Scan for the cell matching the given text and deliver its [X, Y] coordinate at center. 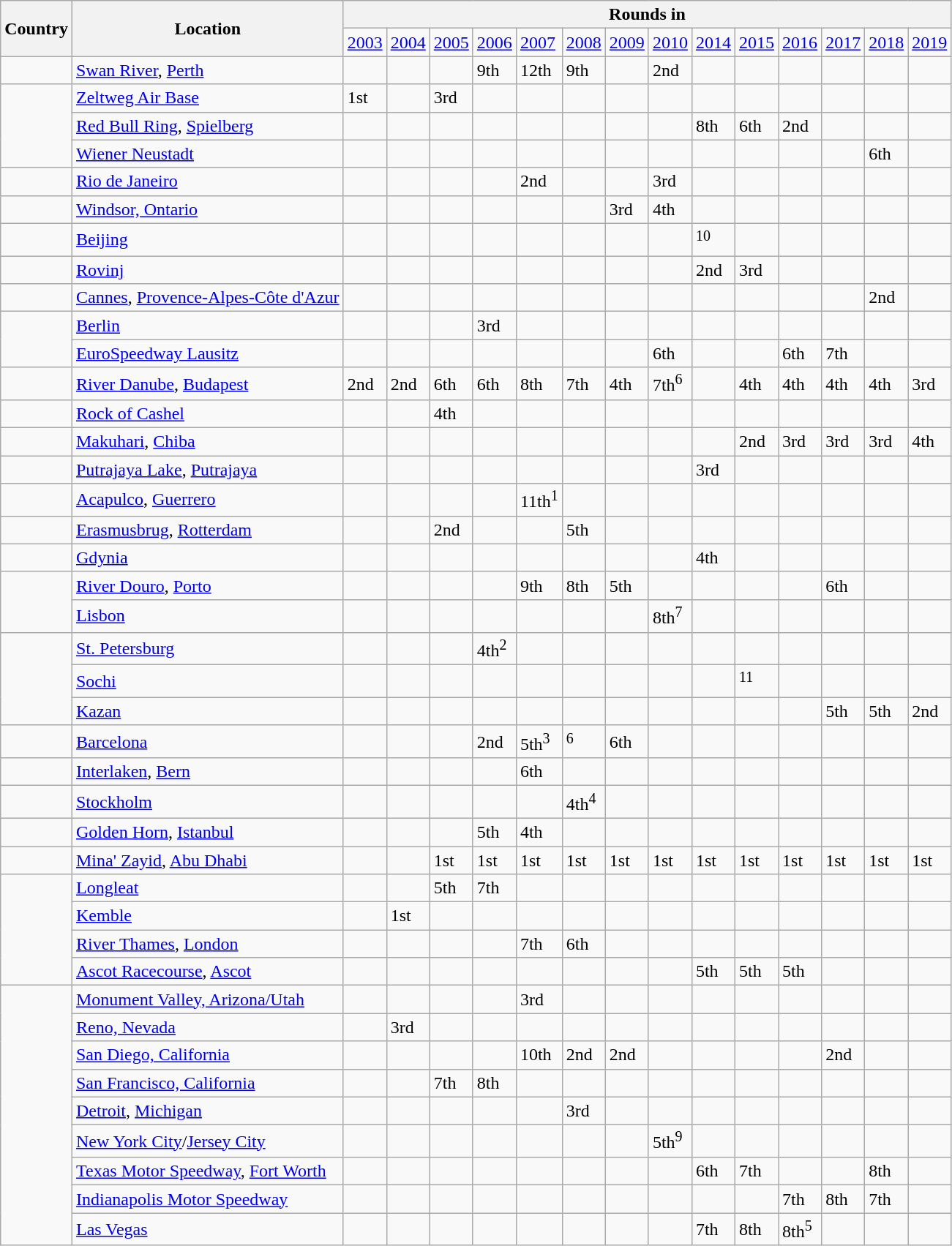
Berlin [208, 326]
Indianapolis Motor Speedway [208, 1199]
River Douro, Porto [208, 585]
2008 [584, 42]
San Francisco, California [208, 1083]
10 [713, 240]
2018 [887, 42]
11th1 [539, 500]
2014 [713, 42]
2009 [626, 42]
Kazan [208, 711]
EuroSpeedway Lausitz [208, 353]
2017 [843, 42]
2005 [451, 42]
Putrajaya Lake, Putrajaya [208, 470]
Red Bull Ring, Spielberg [208, 126]
12th [539, 70]
2019 [929, 42]
River Thames, London [208, 944]
Ascot Racecourse, Ascot [208, 972]
Erasmusbrug, Rotterdam [208, 530]
Wiener Neustadt [208, 154]
Reno, Nevada [208, 1027]
5th3 [539, 742]
4th2 [495, 648]
Beijing [208, 240]
Sochi [208, 682]
10th [539, 1055]
River Danube, Budapest [208, 383]
Las Vegas [208, 1229]
Detroit, Michigan [208, 1111]
5th9 [670, 1141]
Longleat [208, 888]
Kemble [208, 916]
2015 [757, 42]
Rio de Janeiro [208, 181]
Monument Valley, Arizona/Utah [208, 999]
2003 [364, 42]
Rounds in [647, 15]
11 [757, 682]
Gdynia [208, 558]
2007 [539, 42]
Makuhari, Chiba [208, 442]
Acapulco, Guerrero [208, 500]
8th7 [670, 616]
San Diego, California [208, 1055]
Windsor, Ontario [208, 209]
Country [37, 29]
Lisbon [208, 616]
Rovinj [208, 270]
Rock of Cashel [208, 414]
Texas Motor Speedway, Fort Worth [208, 1171]
Mina' Zayid, Abu Dhabi [208, 860]
Interlaken, Bern [208, 772]
Zeltweg Air Base [208, 98]
6 [584, 742]
2010 [670, 42]
8th5 [801, 1229]
Stockholm [208, 802]
Swan River, Perth [208, 70]
2006 [495, 42]
2004 [408, 42]
2016 [801, 42]
Golden Horn, Istanbul [208, 832]
4th4 [584, 802]
7th6 [670, 383]
Cannes, Provence-Alpes-Côte d'Azur [208, 298]
Barcelona [208, 742]
St. Petersburg [208, 648]
New York City/Jersey City [208, 1141]
Location [208, 29]
